For the text-containing cell, return its midpoint in [X, Y] coordinate format. 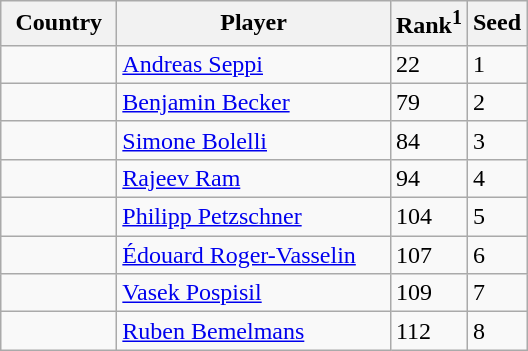
22 [428, 64]
94 [428, 178]
107 [428, 255]
79 [428, 102]
1 [496, 64]
Player [254, 24]
104 [428, 217]
Rajeev Ram [254, 178]
7 [496, 293]
Seed [496, 24]
109 [428, 293]
Rank1 [428, 24]
3 [496, 140]
Andreas Seppi [254, 64]
Édouard Roger-Vasselin [254, 255]
Ruben Bemelmans [254, 331]
6 [496, 255]
Philipp Petzschner [254, 217]
Country [59, 24]
5 [496, 217]
2 [496, 102]
8 [496, 331]
84 [428, 140]
4 [496, 178]
Vasek Pospisil [254, 293]
Benjamin Becker [254, 102]
Simone Bolelli [254, 140]
112 [428, 331]
